Find where the given text appears and provide that cell's center as (X, Y) coordinate. 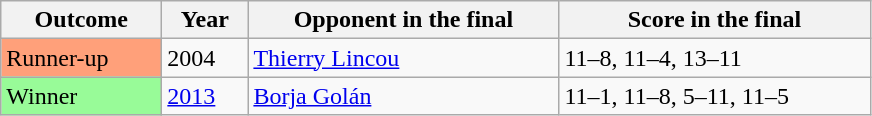
Borja Golán (404, 96)
2004 (205, 58)
Year (205, 20)
Outcome (82, 20)
2013 (205, 96)
Runner-up (82, 58)
Score in the final (714, 20)
Winner (82, 96)
Opponent in the final (404, 20)
11–1, 11–8, 5–11, 11–5 (714, 96)
Thierry Lincou (404, 58)
11–8, 11–4, 13–11 (714, 58)
